Capture the cell that displays the provided text and extract its (x, y) central coordinate. 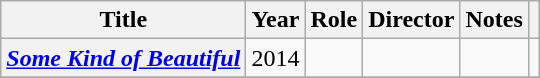
Title (124, 20)
2014 (276, 58)
Notes (494, 20)
Year (276, 20)
Director (412, 20)
Role (334, 20)
Some Kind of Beautiful (124, 58)
